Find where the given text appears and provide that cell's center as [X, Y] coordinate. 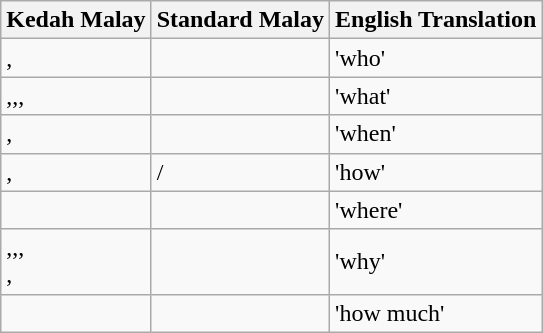
/ [240, 172]
'what' [436, 96]
Standard Malay [240, 20]
Kedah Malay [76, 20]
English Translation [436, 20]
'how' [436, 172]
'when' [436, 134]
,,,, [76, 262]
'where' [436, 210]
'why' [436, 262]
'how much' [436, 313]
'who' [436, 58]
,,, [76, 96]
